Extract the [X, Y] coordinate from the center of the cell holding the provided text.  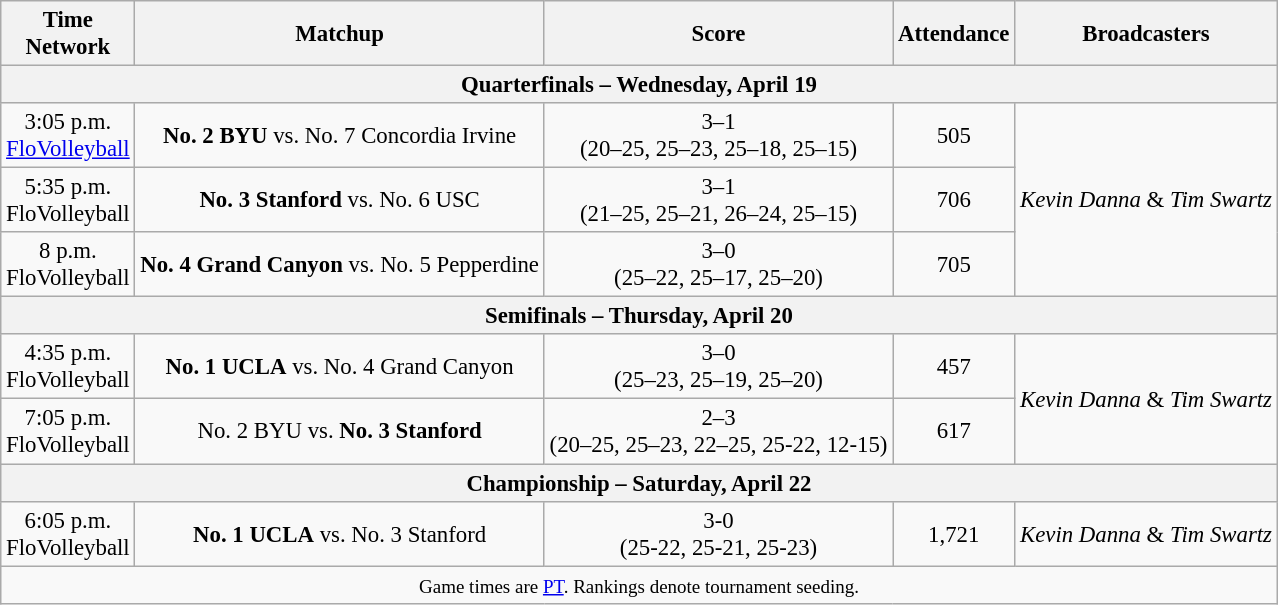
3:05 p.m.FloVolleyball [68, 136]
Broadcasters [1146, 34]
No. 4 Grand Canyon vs. No. 5 Pepperdine [340, 264]
8 p.m.FloVolleyball [68, 264]
705 [954, 264]
No. 3 Stanford vs. No. 6 USC [340, 200]
Championship – Saturday, April 22 [639, 483]
Semifinals – Thursday, April 20 [639, 316]
No. 2 BYU vs. No. 7 Concordia Irvine [340, 136]
617 [954, 432]
3–1(21–25, 25–21, 26–24, 25–15) [718, 200]
2–3(20–25, 25–23, 22–25, 25-22, 12-15) [718, 432]
3–1(20–25, 25–23, 25–18, 25–15) [718, 136]
Game times are PT. Rankings denote tournament seeding. [639, 585]
TimeNetwork [68, 34]
No. 2 BYU vs. No. 3 Stanford [340, 432]
3–0(25–23, 25–19, 25–20) [718, 366]
5:35 p.m.FloVolleyball [68, 200]
706 [954, 200]
No. 1 UCLA vs. No. 4 Grand Canyon [340, 366]
505 [954, 136]
4:35 p.m.FloVolleyball [68, 366]
457 [954, 366]
3–0(25–22, 25–17, 25–20) [718, 264]
No. 1 UCLA vs. No. 3 Stanford [340, 534]
1,721 [954, 534]
6:05 p.m.FloVolleyball [68, 534]
7:05 p.m.FloVolleyball [68, 432]
Attendance [954, 34]
Matchup [340, 34]
Score [718, 34]
3-0(25-22, 25-21, 25-23) [718, 534]
Quarterfinals – Wednesday, April 19 [639, 85]
